Determine the [X, Y] coordinate at the center of the cell enclosing the given text.  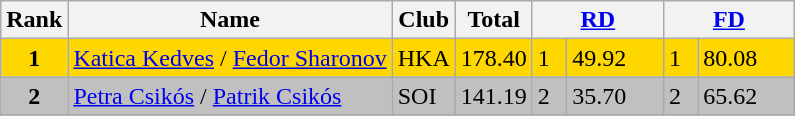
Total [494, 20]
Name [230, 20]
HKA [424, 58]
35.70 [616, 96]
SOI [424, 96]
80.08 [746, 58]
Katica Kedves / Fedor Sharonov [230, 58]
178.40 [494, 58]
49.92 [616, 58]
Club [424, 20]
Petra Csikós / Patrik Csikós [230, 96]
RD [598, 20]
Rank [34, 20]
FD [728, 20]
65.62 [746, 96]
141.19 [494, 96]
